Capture the cell that displays the provided text and extract its (x, y) central coordinate. 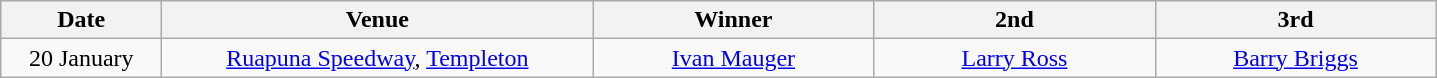
Winner (734, 20)
Barry Briggs (1296, 58)
Venue (378, 20)
Larry Ross (1014, 58)
2nd (1014, 20)
Ivan Mauger (734, 58)
3rd (1296, 20)
20 January (82, 58)
Ruapuna Speedway, Templeton (378, 58)
Date (82, 20)
